Capture the cell that displays the provided text and extract its [X, Y] central coordinate. 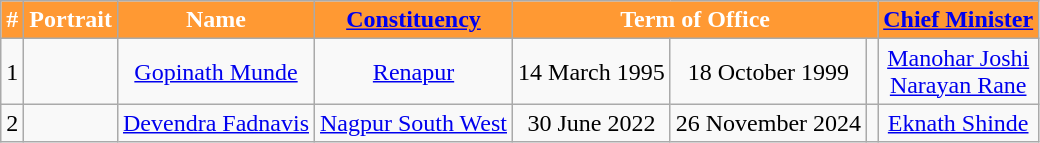
1 [12, 72]
Nagpur South West [414, 123]
Devendra Fadnavis [216, 123]
Constituency [414, 20]
14 March 1995 [592, 72]
18 October 1999 [768, 72]
26 November 2024 [768, 123]
Eknath Shinde [958, 123]
# [12, 20]
2 [12, 123]
Portrait [71, 20]
Manohar JoshiNarayan Rane [958, 72]
Term of Office [696, 20]
Gopinath Munde [216, 72]
30 June 2022 [592, 123]
Renapur [414, 72]
Chief Minister [958, 20]
Name [216, 20]
